Find where the given text appears and provide that cell's center as (x, y) coordinate. 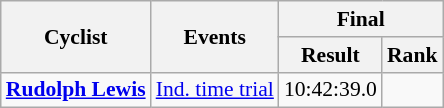
Events (215, 36)
10:42:39.0 (330, 90)
Result (330, 55)
Rudolph Lewis (76, 90)
Final (361, 19)
Ind. time trial (215, 90)
Rank (412, 55)
Cyclist (76, 36)
